Provide the (X, Y) coordinate of the cell's center where the given text is located.  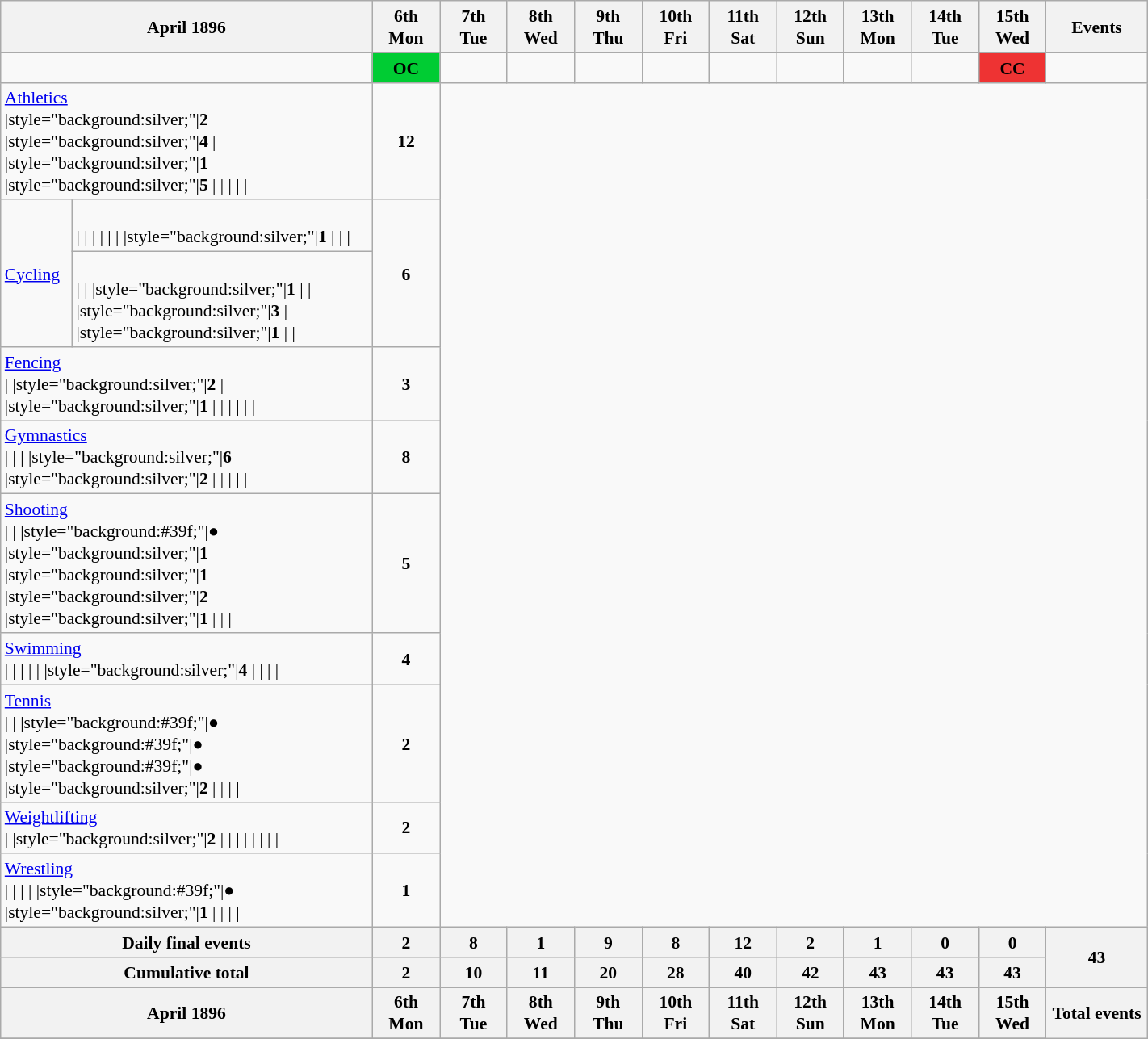
Cycling (37, 273)
5 (405, 563)
Weightlifting| |style="background:silver;"|2 | | | | | | | | (186, 827)
OC (405, 68)
Cumulative total (186, 972)
Daily final events (186, 941)
Swimming| | | | | |style="background:silver;"|4 | | | | (186, 659)
6 (405, 273)
11 (541, 972)
40 (743, 972)
42 (811, 972)
Athletics|style="background:silver;"|2 |style="background:silver;"|4 | |style="background:silver;"|1 |style="background:silver;"|5 | | | | | (186, 140)
Events (1096, 27)
| | |style="background:silver;"|1 | | |style="background:silver;"|3 | |style="background:silver;"|1 | | (222, 299)
4 (405, 659)
3 (405, 383)
Fencing| |style="background:silver;"|2 | |style="background:silver;"|1 | | | | | | (186, 383)
9 (609, 941)
| | | | | | |style="background:silver;"|1 | | | (222, 225)
28 (675, 972)
20 (609, 972)
Tennis| | |style="background:#39f;"|● |style="background:#39f;"|● |style="background:#39f;"|● |style="background:silver;"|2 | | | | (186, 743)
10 (473, 972)
Wrestling| | | | |style="background:#39f;"|● |style="background:silver;"|1 | | | | (186, 890)
Gymnastics| | | |style="background:silver;"|6 |style="background:silver;"|2 | | | | | (186, 457)
Total events (1096, 1012)
CC (1012, 68)
